Scan for the cell matching the given text and deliver its (X, Y) coordinate at center. 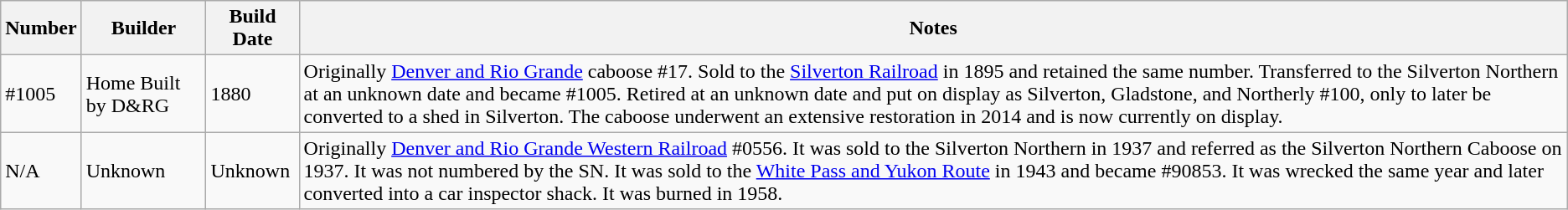
1880 (253, 94)
#1005 (41, 94)
N/A (41, 171)
Build Date (253, 28)
Home Built by D&RG (144, 94)
Notes (933, 28)
Number (41, 28)
Builder (144, 28)
